Search for the cell housing the specified text and yield its (x, y) center coordinate. 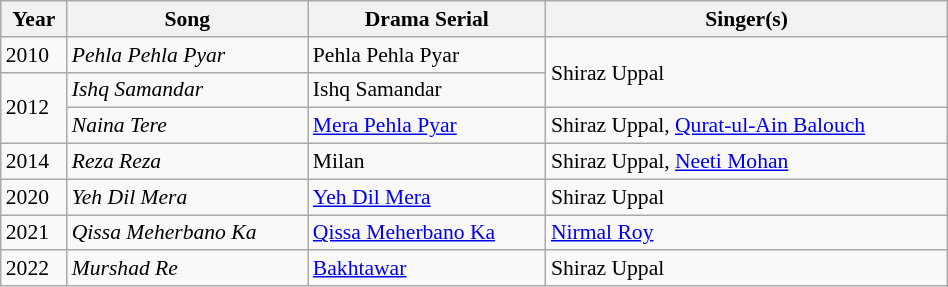
Shiraz Uppal, Neeti Mohan (746, 162)
2020 (34, 197)
Milan (427, 162)
Singer(s) (746, 19)
Naina Tere (188, 126)
2012 (34, 108)
Song (188, 19)
Shiraz Uppal, Qurat-ul-Ain Balouch (746, 126)
Murshad Re (188, 269)
Year (34, 19)
2014 (34, 162)
Drama Serial (427, 19)
2021 (34, 233)
Nirmal Roy (746, 233)
Bakhtawar (427, 269)
2010 (34, 55)
Mera Pehla Pyar (427, 126)
2022 (34, 269)
Reza Reza (188, 162)
